Provide the [X, Y] coordinate of the cell's center where the given text is located.  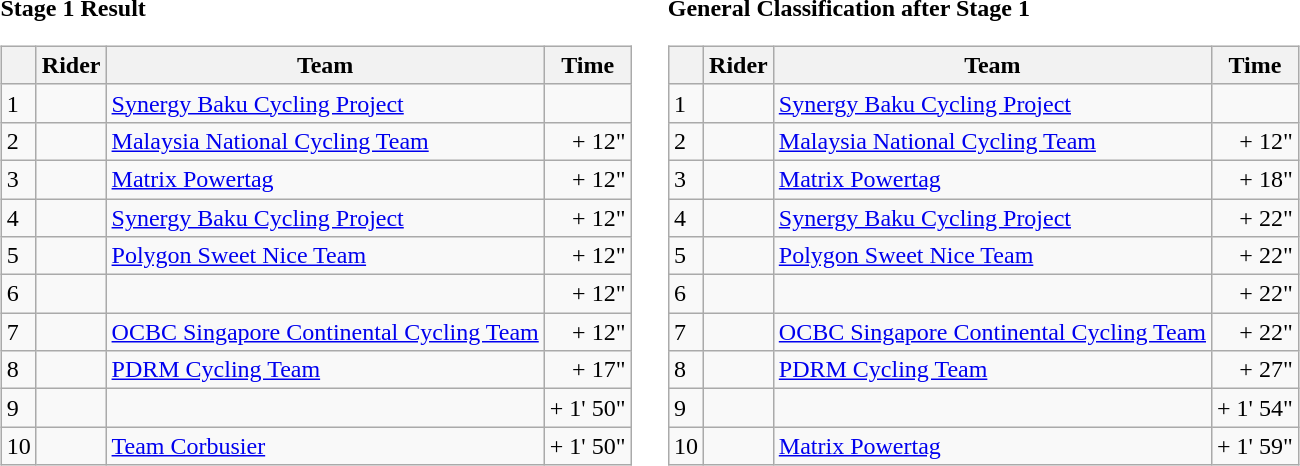
+ 1' 54" [1256, 408]
+ 27" [1256, 370]
Team Corbusier [325, 446]
+ 1' 59" [1256, 446]
+ 17" [588, 370]
+ 18" [1256, 179]
